Find where the given text appears and provide that cell's center as [X, Y] coordinate. 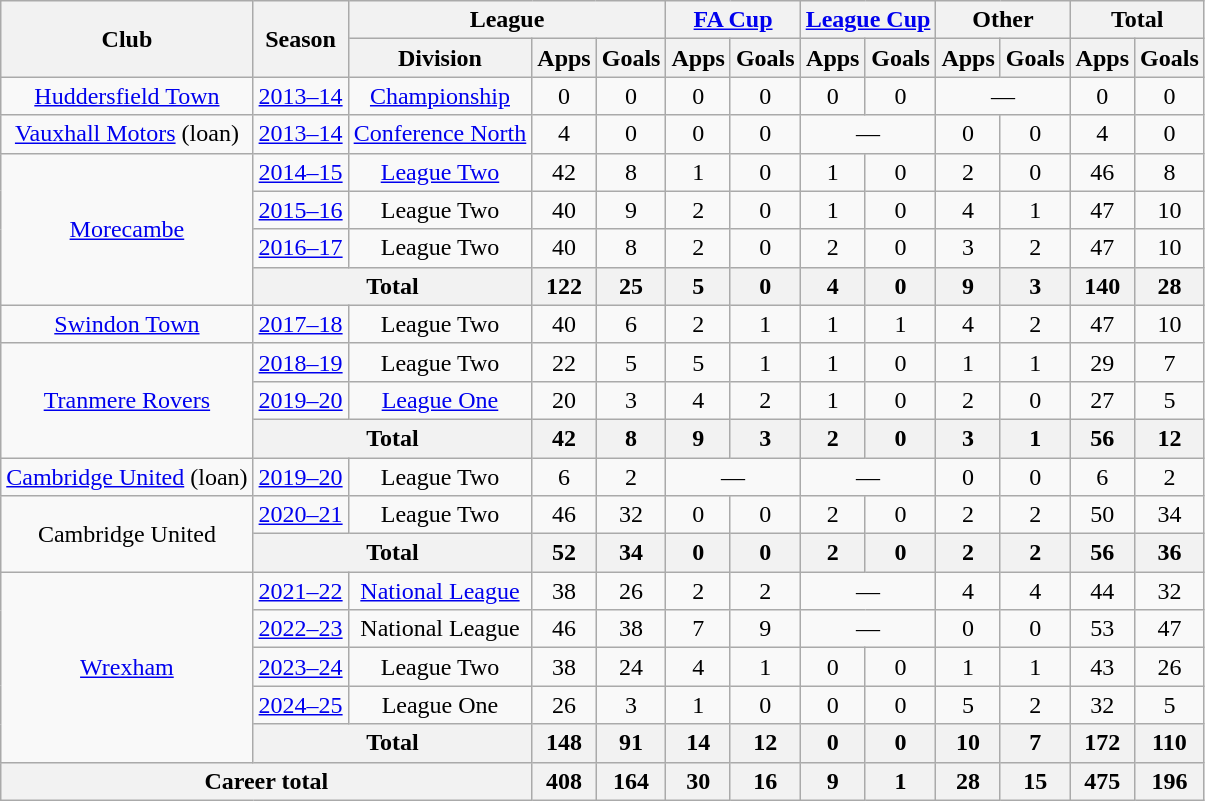
25 [631, 286]
196 [1170, 781]
Tranmere Rovers [127, 400]
League [507, 20]
Career total [266, 781]
Vauxhall Motors (loan) [127, 134]
50 [1102, 515]
20 [564, 400]
122 [564, 286]
91 [631, 743]
2021–22 [300, 591]
Swindon Town [127, 324]
408 [564, 781]
14 [698, 743]
53 [1102, 629]
15 [1035, 781]
Wrexham [127, 667]
2015–16 [300, 210]
475 [1102, 781]
League Cup [868, 20]
110 [1170, 743]
Division [440, 58]
Championship [440, 96]
2018–19 [300, 362]
2022–23 [300, 629]
36 [1170, 553]
24 [631, 667]
148 [564, 743]
Season [300, 39]
43 [1102, 667]
140 [1102, 286]
172 [1102, 743]
Cambridge United [127, 534]
16 [765, 781]
2016–17 [300, 248]
27 [1102, 400]
Club [127, 39]
Morecambe [127, 229]
52 [564, 553]
164 [631, 781]
22 [564, 362]
Huddersfield Town [127, 96]
29 [1102, 362]
44 [1102, 591]
2017–18 [300, 324]
Cambridge United (loan) [127, 477]
Conference North [440, 134]
30 [698, 781]
2024–25 [300, 705]
Other [1003, 20]
2014–15 [300, 172]
2020–21 [300, 515]
FA Cup [733, 20]
2023–24 [300, 667]
